From the cell containing the given text, extract its center point as (X, Y) coordinate. 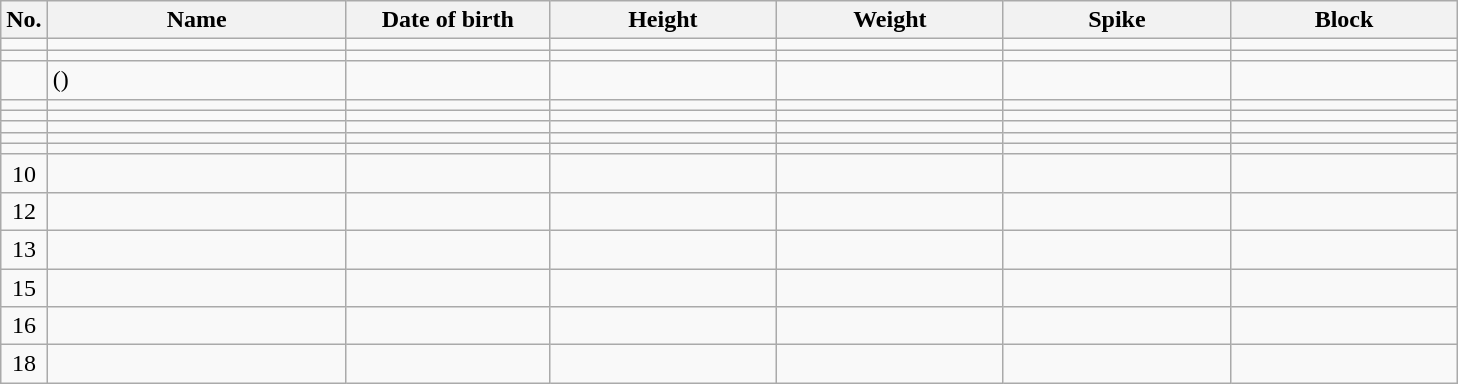
Name (196, 20)
10 (24, 173)
No. (24, 20)
Block (1344, 20)
Spike (1116, 20)
Weight (890, 20)
15 (24, 287)
12 (24, 211)
() (196, 80)
18 (24, 364)
Height (662, 20)
Date of birth (448, 20)
13 (24, 249)
16 (24, 326)
